Extract the (X, Y) coordinate from the center of the cell holding the provided text.  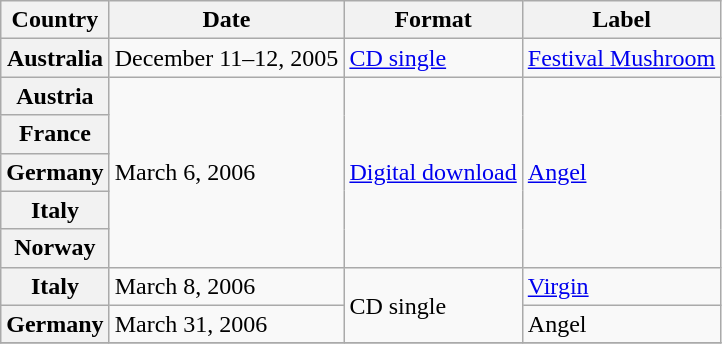
Australia (55, 58)
Norway (55, 248)
Virgin (621, 286)
March 6, 2006 (226, 172)
Country (55, 20)
Label (621, 20)
Format (433, 20)
Festival Mushroom (621, 58)
March 31, 2006 (226, 324)
December 11–12, 2005 (226, 58)
Austria (55, 96)
France (55, 134)
March 8, 2006 (226, 286)
Date (226, 20)
Digital download (433, 172)
